Capture the cell that displays the provided text and extract its (X, Y) central coordinate. 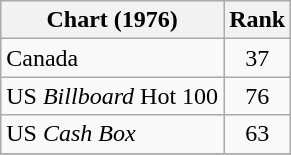
Chart (1976) (112, 20)
Rank (258, 20)
37 (258, 58)
US Billboard Hot 100 (112, 96)
US Cash Box (112, 134)
76 (258, 96)
Canada (112, 58)
63 (258, 134)
